Provide the (x, y) coordinate of the cell's center where the given text is located.  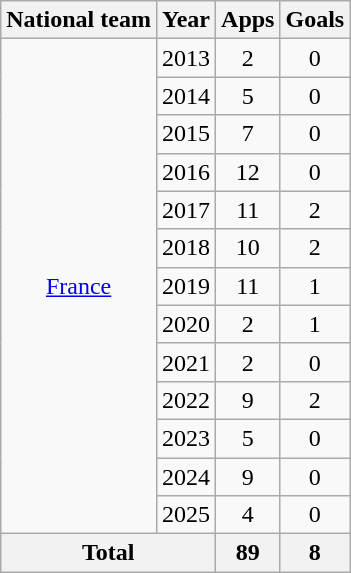
10 (248, 248)
2019 (186, 286)
2023 (186, 438)
2015 (186, 134)
2025 (186, 515)
2020 (186, 324)
12 (248, 172)
2016 (186, 172)
Goals (315, 20)
2017 (186, 210)
2024 (186, 477)
8 (315, 553)
Year (186, 20)
2021 (186, 362)
89 (248, 553)
France (79, 286)
2022 (186, 400)
National team (79, 20)
2014 (186, 96)
Total (108, 553)
4 (248, 515)
2013 (186, 58)
Apps (248, 20)
2018 (186, 248)
7 (248, 134)
